Provide the (X, Y) coordinate of the cell's center where the given text is located.  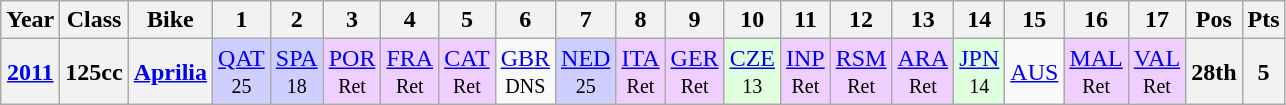
2011 (30, 72)
Year (30, 20)
SPA18 (296, 72)
7 (586, 20)
16 (1096, 20)
AUS (1034, 72)
15 (1034, 20)
125cc (94, 72)
RSMRet (861, 72)
FRARet (410, 72)
Pts (1264, 20)
Bike (170, 20)
28th (1214, 72)
ITARet (640, 72)
3 (352, 20)
10 (752, 20)
CZE13 (752, 72)
11 (805, 20)
14 (980, 20)
ARARet (923, 72)
8 (640, 20)
NED25 (586, 72)
2 (296, 20)
GBRDNS (525, 72)
MALRet (1096, 72)
12 (861, 20)
Aprilia (170, 72)
4 (410, 20)
PORRet (352, 72)
VALRet (1156, 72)
GERRet (694, 72)
Class (94, 20)
QAT25 (242, 72)
JPN14 (980, 72)
INPRet (805, 72)
13 (923, 20)
Pos (1214, 20)
17 (1156, 20)
CATRet (467, 72)
6 (525, 20)
1 (242, 20)
9 (694, 20)
